For the text-containing cell, return its midpoint in [x, y] coordinate format. 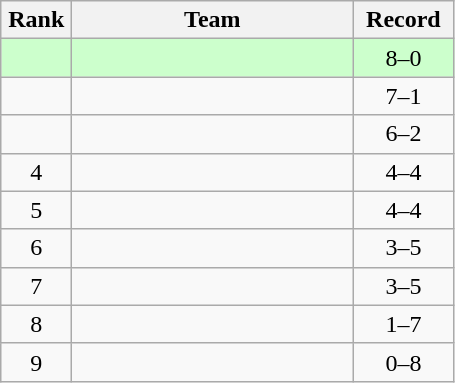
1–7 [404, 324]
8 [36, 324]
7–1 [404, 96]
Team [212, 20]
5 [36, 210]
Rank [36, 20]
6 [36, 248]
0–8 [404, 362]
6–2 [404, 134]
7 [36, 286]
Record [404, 20]
4 [36, 172]
8–0 [404, 58]
9 [36, 362]
